Determine the [X, Y] coordinate at the center of the cell enclosing the given text.  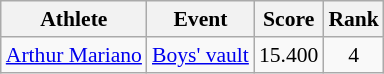
Rank [354, 19]
15.400 [288, 55]
Event [200, 19]
Score [288, 19]
Boys' vault [200, 55]
4 [354, 55]
Athlete [74, 19]
Arthur Mariano [74, 55]
